Scan for the cell matching the given text and deliver its [x, y] coordinate at center. 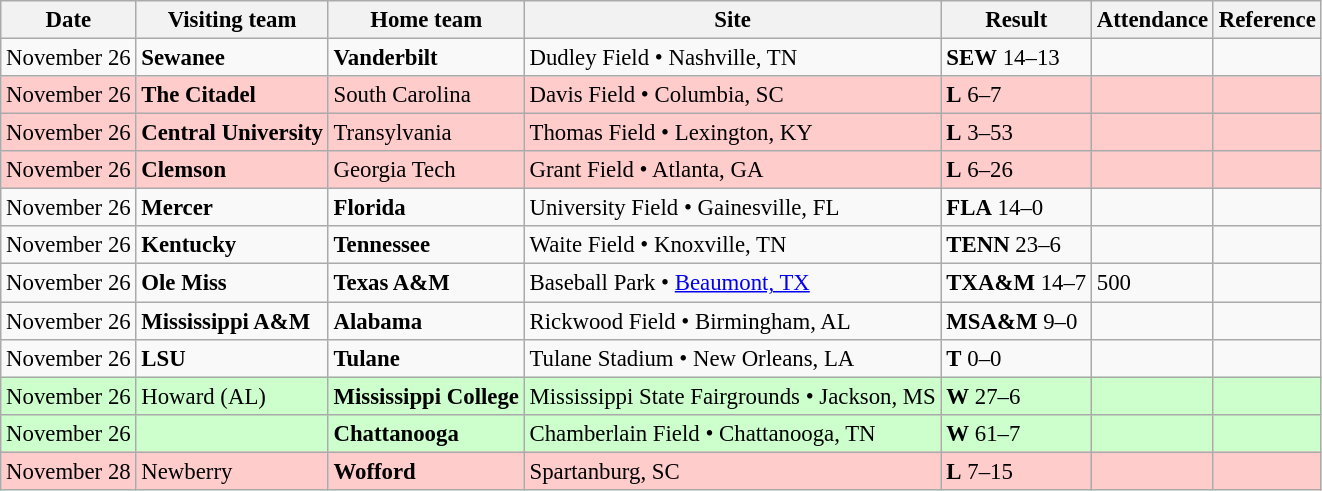
Mercer [232, 208]
Grant Field • Atlanta, GA [732, 170]
TXA&M 14–7 [1016, 283]
Sewanee [232, 58]
Texas A&M [426, 283]
Tulane Stadium • New Orleans, LA [732, 358]
Thomas Field • Lexington, KY [732, 133]
W 61–7 [1016, 433]
Spartanburg, SC [732, 471]
Site [732, 20]
Home team [426, 20]
L 6–7 [1016, 95]
Howard (AL) [232, 396]
Attendance [1153, 20]
MSA&M 9–0 [1016, 321]
Kentucky [232, 245]
Waite Field • Knoxville, TN [732, 245]
L 3–53 [1016, 133]
Result [1016, 20]
Vanderbilt [426, 58]
SEW 14–13 [1016, 58]
Chamberlain Field • Chattanooga, TN [732, 433]
Newberry [232, 471]
Dudley Field • Nashville, TN [732, 58]
L 6–26 [1016, 170]
Clemson [232, 170]
Central University [232, 133]
Wofford [426, 471]
South Carolina [426, 95]
L 7–15 [1016, 471]
Date [68, 20]
Baseball Park • Beaumont, TX [732, 283]
Mississippi College [426, 396]
W 27–6 [1016, 396]
November 28 [68, 471]
LSU [232, 358]
Reference [1267, 20]
T 0–0 [1016, 358]
Transylvania [426, 133]
Rickwood Field • Birmingham, AL [732, 321]
FLA 14–0 [1016, 208]
Ole Miss [232, 283]
Tulane [426, 358]
Chattanooga [426, 433]
Florida [426, 208]
University Field • Gainesville, FL [732, 208]
TENN 23–6 [1016, 245]
500 [1153, 283]
Georgia Tech [426, 170]
Davis Field • Columbia, SC [732, 95]
Alabama [426, 321]
Mississippi State Fairgrounds • Jackson, MS [732, 396]
The Citadel [232, 95]
Tennessee [426, 245]
Visiting team [232, 20]
Mississippi A&M [232, 321]
